Extract the (X, Y) coordinate from the center of the cell holding the provided text.  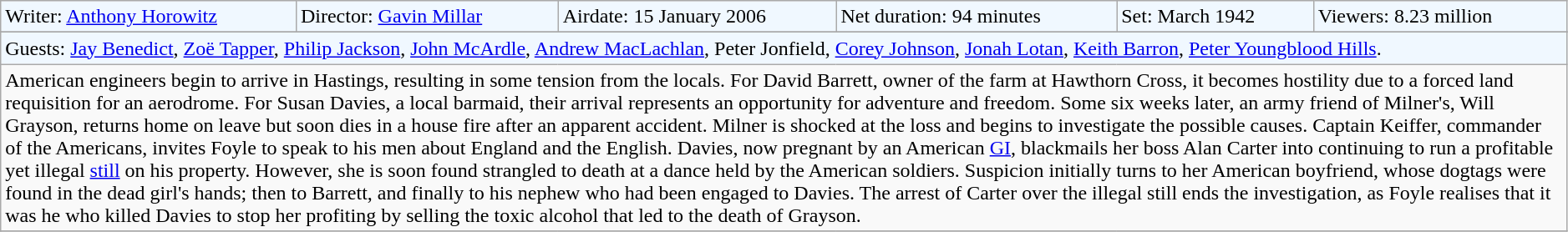
Director: Gavin Millar (427, 17)
Set: March 1942 (1215, 17)
Writer: Anthony Horowitz (149, 17)
Net duration: 94 minutes (977, 17)
Viewers: 8.23 million (1440, 17)
Airdate: 15 January 2006 (697, 17)
